Pinpoint the cell where the given text exists, returning its [x, y] midpoint coordinate. 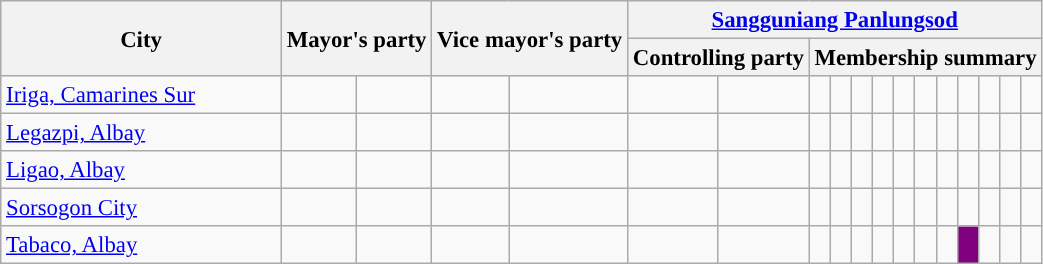
City [142, 38]
Sangguniang Panlungsod [835, 20]
Controlling party [719, 58]
Vice mayor's party [530, 38]
Legazpi, Albay [142, 133]
Sorsogon City [142, 208]
Iriga, Camarines Sur [142, 95]
Ligao, Albay [142, 170]
Tabaco, Albay [142, 245]
Membership summary [926, 58]
Mayor's party [356, 38]
